Return the (x, y) coordinate for the center point of the cell that contains the specified text.  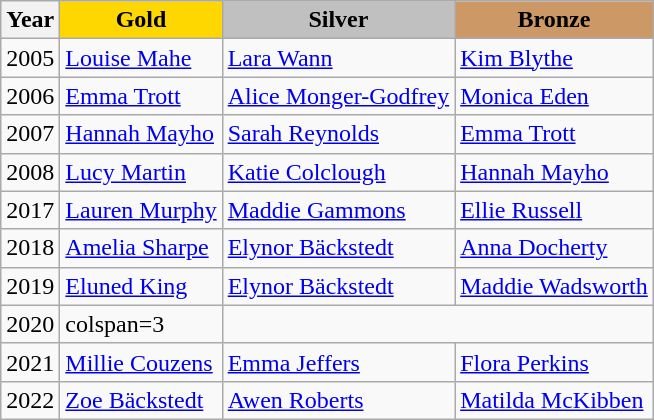
Awen Roberts (338, 400)
2021 (30, 362)
Flora Perkins (554, 362)
Lara Wann (338, 58)
Katie Colclough (338, 172)
2022 (30, 400)
Emma Jeffers (338, 362)
Amelia Sharpe (141, 248)
2007 (30, 134)
2019 (30, 286)
Ellie Russell (554, 210)
Maddie Gammons (338, 210)
Silver (338, 20)
2006 (30, 96)
Sarah Reynolds (338, 134)
Year (30, 20)
Anna Docherty (554, 248)
Lucy Martin (141, 172)
Lauren Murphy (141, 210)
Eluned King (141, 286)
Kim Blythe (554, 58)
colspan=3 (141, 324)
2018 (30, 248)
Millie Couzens (141, 362)
2008 (30, 172)
Bronze (554, 20)
Louise Mahe (141, 58)
Gold (141, 20)
Alice Monger-Godfrey (338, 96)
Maddie Wadsworth (554, 286)
Matilda McKibben (554, 400)
Zoe Bäckstedt (141, 400)
2017 (30, 210)
2005 (30, 58)
Monica Eden (554, 96)
2020 (30, 324)
